Return the (X, Y) coordinate for the center point of the cell that contains the specified text.  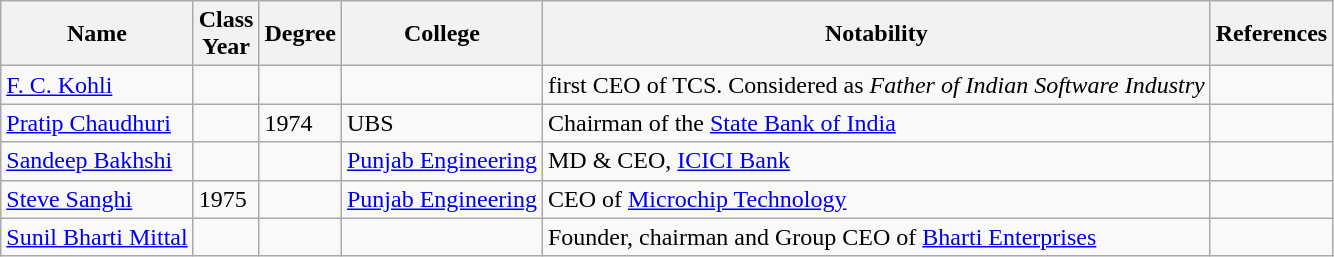
Degree (300, 34)
Chairman of the State Bank of India (876, 123)
first CEO of TCS. Considered as Father of Indian Software Industry (876, 85)
Sunil Bharti Mittal (97, 237)
Notability (876, 34)
1975 (226, 199)
ClassYear (226, 34)
CEO of Microchip Technology (876, 199)
UBS (442, 123)
Steve Sanghi (97, 199)
Founder, chairman and Group CEO of Bharti Enterprises (876, 237)
F. C. Kohli (97, 85)
MD & CEO, ICICI Bank (876, 161)
Name (97, 34)
1974 (300, 123)
References (1272, 34)
College (442, 34)
Pratip Chaudhuri (97, 123)
Sandeep Bakhshi (97, 161)
